Detect which cell encompasses the target text, then output its [X, Y] center coordinate. 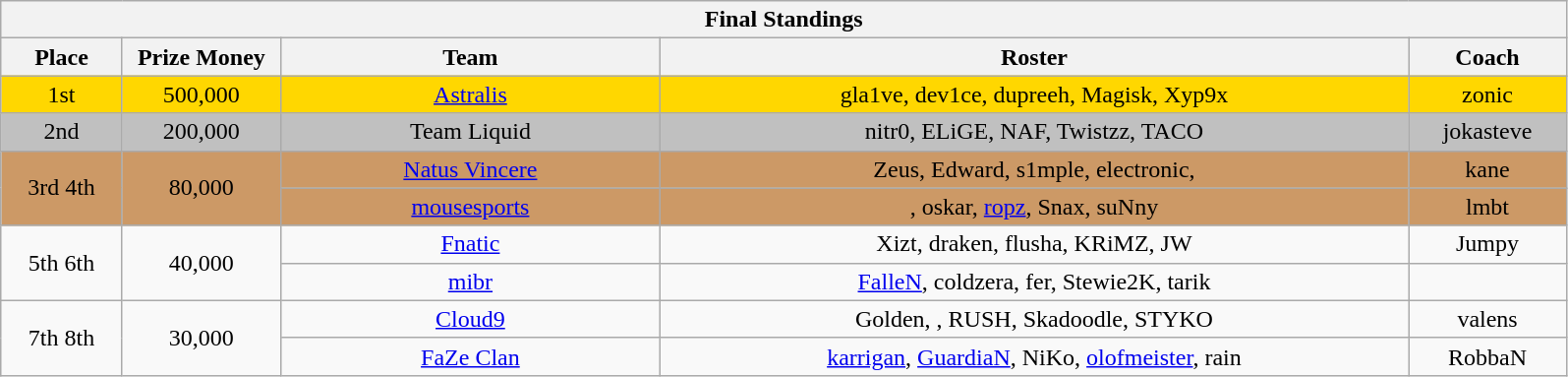
RobbaN [1486, 356]
kane [1486, 169]
30,000 [201, 338]
200,000 [201, 132]
Place [62, 57]
zonic [1486, 94]
Natus Vincere [470, 169]
mibr [470, 282]
gla1ve, dev1ce, dupreeh, Magisk, Xyp9x [1034, 94]
Golden, , RUSH, Skadoodle, STYKO [1034, 319]
Team Liquid [470, 132]
Astralis [470, 94]
Zeus, Edward, s1mple, electronic, [1034, 169]
3rd 4th [62, 188]
Xizt, draken, flusha, KRiMZ, JW [1034, 244]
80,000 [201, 188]
FalleN, coldzera, fer, Stewie2K, tarik [1034, 282]
Jumpy [1486, 244]
, oskar, ropz, Snax, suNny [1034, 207]
lmbt [1486, 207]
500,000 [201, 94]
Prize Money [201, 57]
FaZe Clan [470, 356]
valens [1486, 319]
40,000 [201, 263]
Roster [1034, 57]
Fnatic [470, 244]
Team [470, 57]
Cloud9 [470, 319]
Coach [1486, 57]
mousesports [470, 207]
karrigan, GuardiaN, NiKo, olofmeister, rain [1034, 356]
7th 8th [62, 338]
Final Standings [784, 20]
2nd [62, 132]
jokasteve [1486, 132]
nitr0, ELiGE, NAF, Twistzz, TACO [1034, 132]
5th 6th [62, 263]
1st [62, 94]
